Scan for the cell matching the given text and deliver its (x, y) coordinate at center. 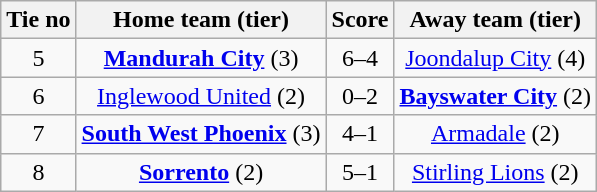
Home team (tier) (201, 20)
8 (38, 172)
6–4 (360, 58)
Stirling Lions (2) (496, 172)
Sorrento (2) (201, 172)
5–1 (360, 172)
South West Phoenix (3) (201, 134)
7 (38, 134)
Tie no (38, 20)
4–1 (360, 134)
0–2 (360, 96)
Mandurah City (3) (201, 58)
5 (38, 58)
Away team (tier) (496, 20)
Score (360, 20)
Inglewood United (2) (201, 96)
Armadale (2) (496, 134)
6 (38, 96)
Bayswater City (2) (496, 96)
Joondalup City (4) (496, 58)
